Determine the (x, y) coordinate at the center of the cell enclosing the given text.  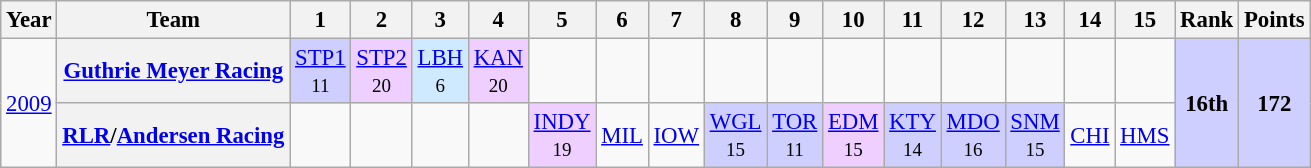
9 (795, 20)
15 (1145, 20)
MIL (622, 136)
Year (29, 20)
14 (1090, 20)
KTY14 (912, 136)
STP111 (320, 72)
6 (622, 20)
10 (854, 20)
STP220 (382, 72)
13 (1035, 20)
LBH6 (440, 72)
CHI (1090, 136)
3 (440, 20)
1 (320, 20)
Rank (1207, 20)
SNM15 (1035, 136)
2009 (29, 104)
EDM15 (854, 136)
TOR11 (795, 136)
4 (498, 20)
KAN20 (498, 72)
HMS (1145, 136)
WGL15 (735, 136)
Points (1274, 20)
INDY19 (562, 136)
RLR/Andersen Racing (174, 136)
16th (1207, 104)
Team (174, 20)
2 (382, 20)
IOW (676, 136)
7 (676, 20)
11 (912, 20)
8 (735, 20)
Guthrie Meyer Racing (174, 72)
12 (973, 20)
172 (1274, 104)
MDO16 (973, 136)
5 (562, 20)
